Locate the cell with the specified text and output its [x, y] center coordinate. 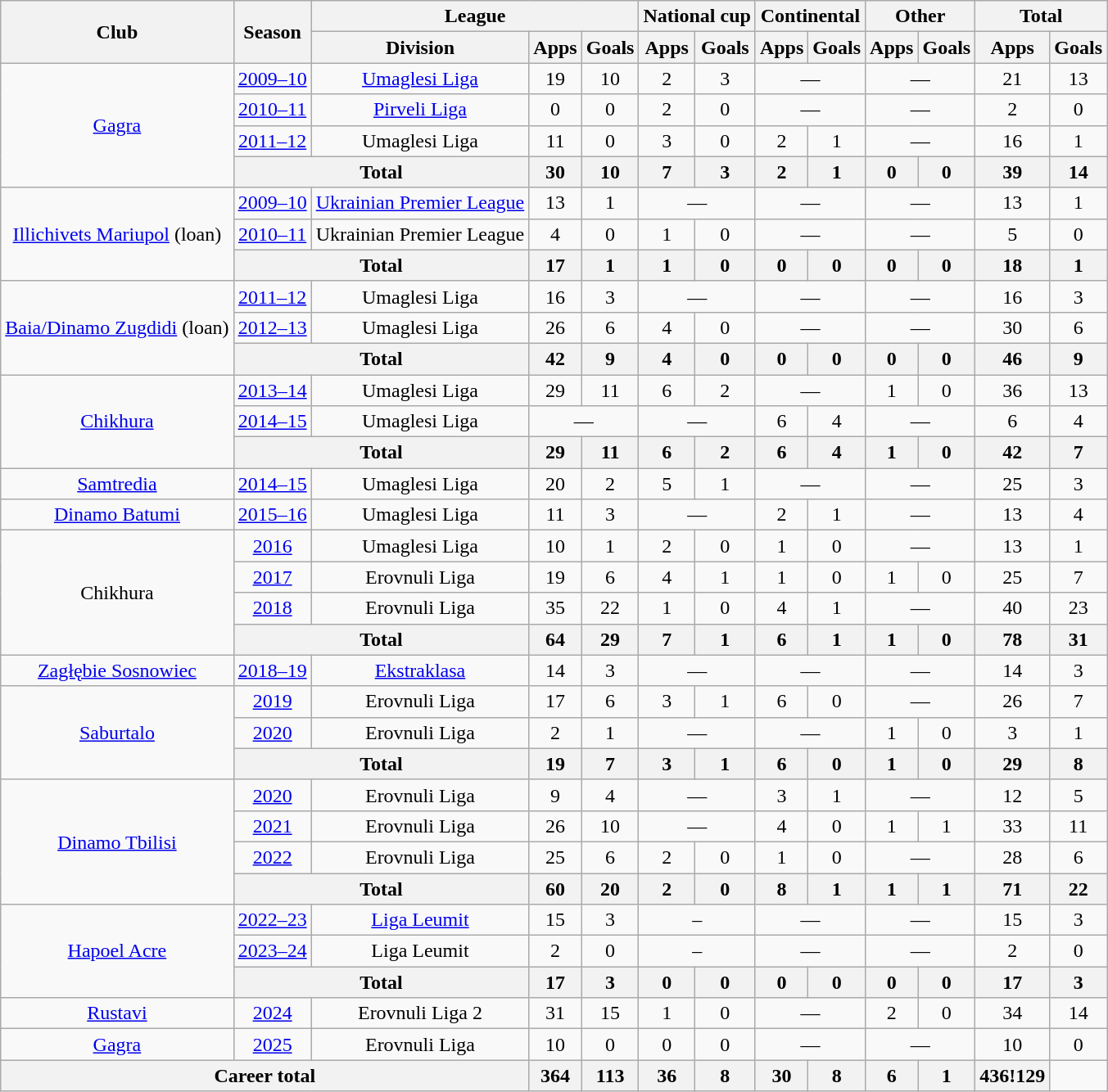
2013–14 [272, 390]
39 [1012, 172]
34 [1012, 1013]
2018–19 [272, 670]
2015–16 [272, 515]
64 [555, 639]
2022 [272, 857]
League [475, 16]
28 [1012, 857]
Division [420, 47]
Continental [810, 16]
National cup [697, 16]
2022–23 [272, 920]
364 [555, 1076]
2019 [272, 702]
113 [610, 1076]
Samtredia [117, 484]
40 [1012, 608]
Pirveli Liga [420, 110]
Season [272, 32]
Zagłębie Sosnowiec [117, 670]
71 [1012, 888]
Illichivets Mariupol (loan) [117, 234]
46 [1012, 359]
2023–24 [272, 951]
436!129 [1012, 1076]
Ekstraklasa [420, 670]
2017 [272, 577]
2018 [272, 608]
Hapoel Acre [117, 951]
Other [920, 16]
18 [1012, 265]
60 [555, 888]
Club [117, 32]
2024 [272, 1013]
2021 [272, 826]
Erovnuli Liga 2 [420, 1013]
78 [1012, 639]
35 [555, 608]
Baia/Dinamo Zugdidi (loan) [117, 327]
Saburtalo [117, 733]
33 [1012, 826]
2016 [272, 546]
Career total [265, 1076]
21 [1012, 79]
Dinamo Tbilisi [117, 842]
2012–13 [272, 327]
2025 [272, 1045]
12 [1012, 795]
Rustavi [117, 1013]
23 [1079, 608]
Dinamo Batumi [117, 515]
